Detect which cell encompasses the target text, then output its (X, Y) center coordinate. 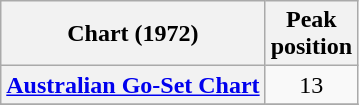
13 (311, 85)
Chart (1972) (133, 34)
Australian Go-Set Chart (133, 85)
Peakposition (311, 34)
